From the cell containing the given text, extract its center point as (X, Y) coordinate. 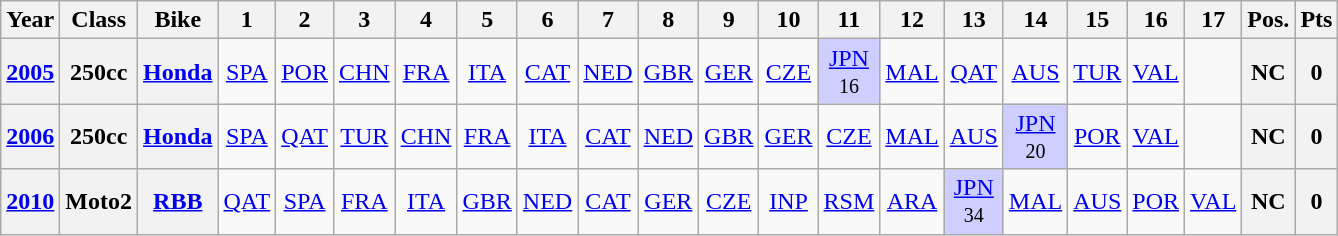
RBB (178, 202)
Class (99, 20)
13 (974, 20)
JPN16 (849, 72)
5 (487, 20)
17 (1214, 20)
2006 (30, 136)
9 (729, 20)
JPN20 (1035, 136)
JPN34 (974, 202)
Moto2 (99, 202)
INP (788, 202)
Bike (178, 20)
Pos. (1268, 20)
16 (1156, 20)
ARA (912, 202)
10 (788, 20)
11 (849, 20)
2005 (30, 72)
14 (1035, 20)
4 (426, 20)
7 (608, 20)
Pts (1316, 20)
8 (668, 20)
2 (305, 20)
RSM (849, 202)
2010 (30, 202)
Year (30, 20)
3 (364, 20)
15 (1098, 20)
6 (547, 20)
12 (912, 20)
1 (247, 20)
